Output the (X, Y) coordinate of the center of the cell containing the given text.  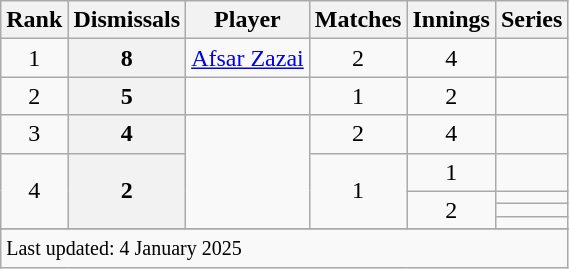
Player (248, 20)
Matches (358, 20)
Rank (34, 20)
8 (127, 58)
Last updated: 4 January 2025 (284, 248)
Dismissals (127, 20)
5 (127, 96)
Innings (451, 20)
Afsar Zazai (248, 58)
3 (34, 134)
Series (531, 20)
